Provide the [x, y] coordinate of the cell's center where the given text is located.  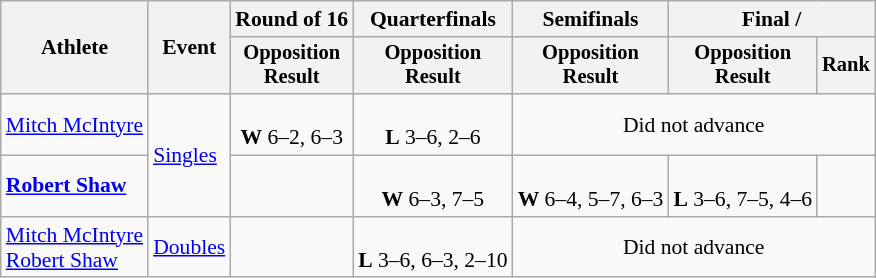
L 3–6, 2–6 [432, 124]
W 6–3, 7–5 [432, 186]
W 6–2, 6–3 [292, 124]
Semifinals [591, 19]
Mitch McIntyre [74, 124]
Robert Shaw [74, 186]
L 3–6, 7–5, 4–6 [742, 186]
Round of 16 [292, 19]
L 3–6, 6–3, 2–10 [432, 248]
Doubles [189, 248]
Quarterfinals [432, 19]
Mitch McIntyreRobert Shaw [74, 248]
Final / [771, 19]
Athlete [74, 48]
Event [189, 48]
W 6–4, 5–7, 6–3 [591, 186]
Singles [189, 155]
Rank [846, 66]
